Determine the (X, Y) coordinate at the center of the cell enclosing the given text.  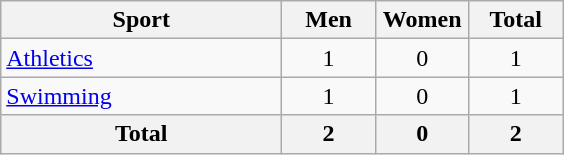
Women (422, 20)
Athletics (142, 58)
Sport (142, 20)
Swimming (142, 96)
Men (329, 20)
